Find where the given text appears and provide that cell's center as (x, y) coordinate. 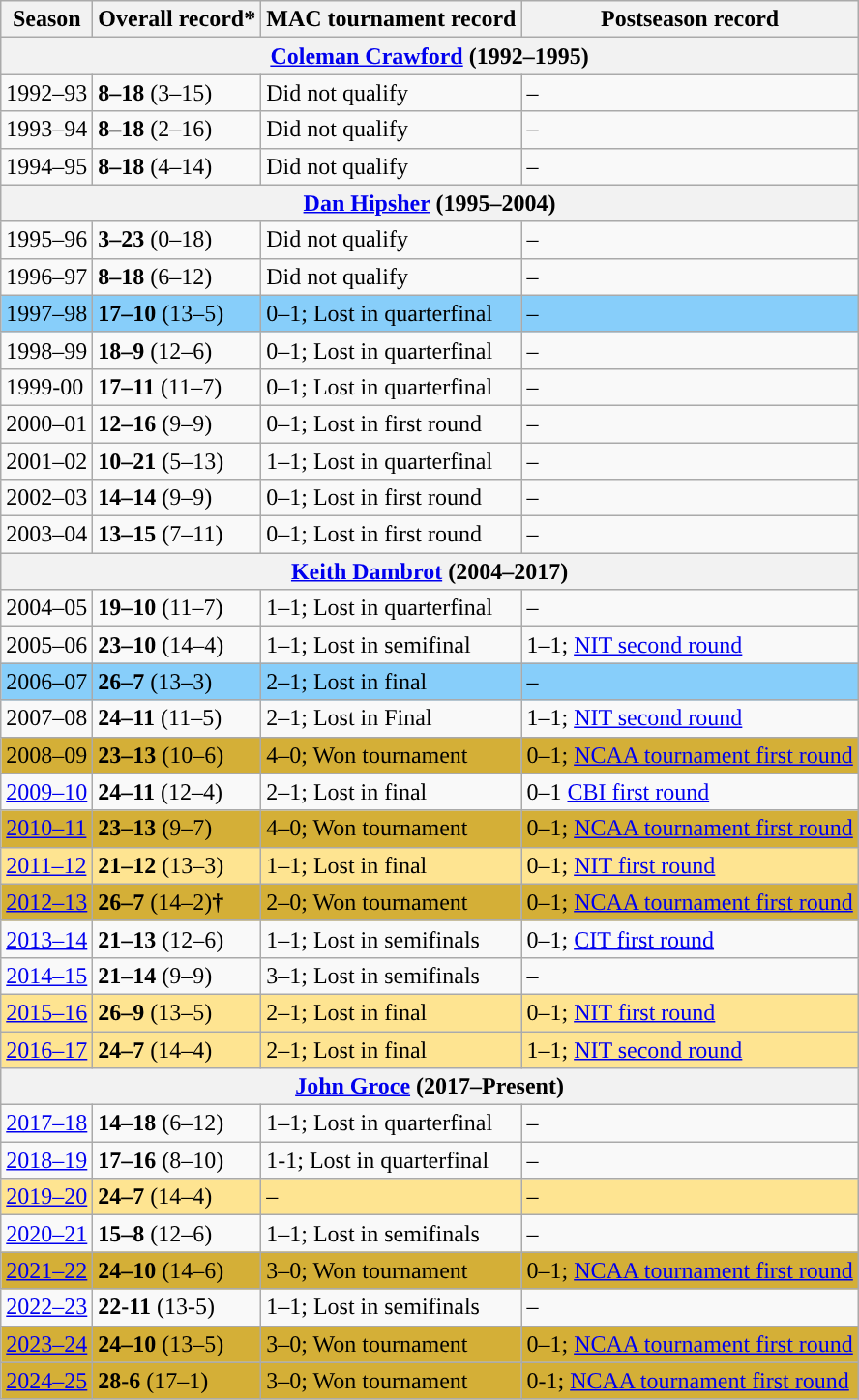
23–13 (9–7) (177, 829)
1997–98 (46, 313)
2002–03 (46, 498)
2012–13 (46, 902)
2017–18 (46, 1123)
24–11 (12–4) (177, 792)
2006–07 (46, 682)
1–1; Lost in final (391, 865)
2004–05 (46, 608)
Dan Hipsher (1995–2004) (429, 203)
2009–10 (46, 792)
24–11 (11–5) (177, 718)
1996–97 (46, 277)
3–23 (0–18) (177, 240)
24–10 (14–6) (177, 1270)
17–10 (13–5) (177, 313)
26–9 (13–5) (177, 1012)
2007–08 (46, 718)
Keith Dambrot (2004–2017) (429, 571)
3–1; Lost in semifinals (391, 976)
21–13 (12–6) (177, 939)
23–13 (10–6) (177, 755)
10–21 (5–13) (177, 461)
8–18 (3–15) (177, 93)
2015–16 (46, 1012)
1994–95 (46, 166)
2018–19 (46, 1160)
Overall record* (177, 19)
21–14 (9–9) (177, 976)
28-6 (17–1) (177, 1381)
2016–17 (46, 1049)
0–1; CIT first round (690, 939)
21–12 (13–3) (177, 865)
1999-00 (46, 387)
2–0; Won tournament (391, 902)
Coleman Crawford (1992–1995) (429, 56)
2003–04 (46, 535)
2022–23 (46, 1307)
2021–22 (46, 1270)
14–18 (6–12) (177, 1123)
26–7 (14–2)† (177, 902)
1–1; Lost in semifinal (391, 645)
2014–15 (46, 976)
Season (46, 19)
8–18 (4–14) (177, 166)
2010–11 (46, 829)
8–18 (2–16) (177, 130)
2011–12 (46, 865)
22-11 (13-5) (177, 1307)
1-1; Lost in quarterfinal (391, 1160)
17–11 (11–7) (177, 387)
0-1; NCAA tournament first round (690, 1381)
2019–20 (46, 1197)
18–9 (12–6) (177, 350)
12–16 (9–9) (177, 423)
1998–99 (46, 350)
1993–94 (46, 130)
2001–02 (46, 461)
19–10 (11–7) (177, 608)
15–8 (12–6) (177, 1234)
8–18 (6–12) (177, 277)
13–15 (7–11) (177, 535)
2008–09 (46, 755)
2000–01 (46, 423)
2013–14 (46, 939)
2020–21 (46, 1234)
2024–25 (46, 1381)
17–16 (8–10) (177, 1160)
23–10 (14–4) (177, 645)
0–1 CBI first round (690, 792)
MAC tournament record (391, 19)
24–10 (13–5) (177, 1344)
2–1; Lost in Final (391, 718)
John Groce (2017–Present) (429, 1087)
26–7 (13–3) (177, 682)
2005–06 (46, 645)
Postseason record (690, 19)
1992–93 (46, 93)
2023–24 (46, 1344)
1995–96 (46, 240)
14–14 (9–9) (177, 498)
